Capture the cell that displays the provided text and extract its (X, Y) central coordinate. 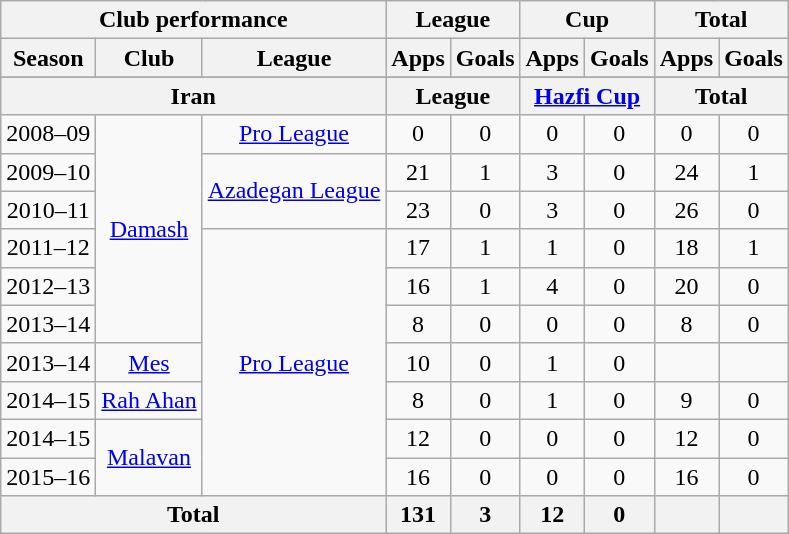
2011–12 (48, 248)
Iran (194, 96)
21 (418, 172)
Malavan (149, 457)
Club (149, 58)
17 (418, 248)
20 (686, 286)
Season (48, 58)
Damash (149, 229)
26 (686, 210)
2012–13 (48, 286)
23 (418, 210)
Hazfi Cup (587, 96)
9 (686, 400)
10 (418, 362)
18 (686, 248)
2008–09 (48, 134)
4 (552, 286)
Azadegan League (294, 191)
2010–11 (48, 210)
24 (686, 172)
2009–10 (48, 172)
131 (418, 515)
2015–16 (48, 477)
Mes (149, 362)
Cup (587, 20)
Rah Ahan (149, 400)
Club performance (194, 20)
